Return the [X, Y] coordinate for the center point of the cell that contains the specified text.  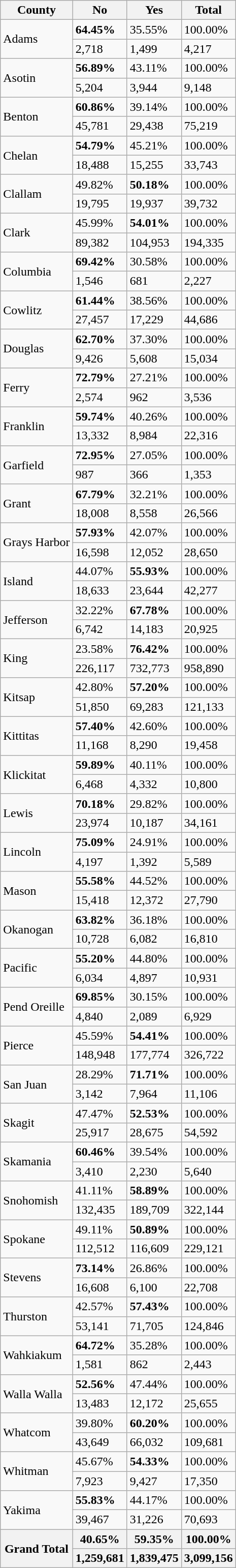
52.53% [154, 1113]
72.79% [99, 378]
51,850 [99, 707]
37.30% [154, 339]
39,732 [208, 203]
50.18% [154, 184]
6,929 [208, 1016]
13,483 [99, 1403]
28,650 [208, 552]
Island [37, 581]
4,840 [99, 1016]
987 [99, 474]
57.20% [154, 687]
36.18% [154, 920]
Wahkiakum [37, 1355]
26.86% [154, 1268]
8,290 [154, 745]
13,332 [99, 436]
44.80% [154, 958]
6,034 [99, 978]
53,141 [99, 1326]
189,709 [154, 1210]
42.60% [154, 726]
12,172 [154, 1403]
Thurston [37, 1316]
45.59% [99, 1036]
25,655 [208, 1403]
44,686 [208, 320]
6,082 [154, 939]
Kitsap [37, 697]
75,219 [208, 126]
Klickitat [37, 774]
33,743 [208, 165]
20,925 [208, 629]
Franklin [37, 426]
49.82% [99, 184]
4,197 [99, 862]
Skagit [37, 1123]
Snohomish [37, 1200]
19,937 [154, 203]
54.79% [99, 145]
3,099,156 [208, 1558]
Jefferson [37, 620]
71,705 [154, 1326]
27.21% [154, 378]
59.89% [99, 765]
1,392 [154, 862]
42.57% [99, 1307]
44.07% [99, 571]
Whitman [37, 1471]
2,230 [154, 1171]
Okanogan [37, 929]
45.67% [99, 1461]
64.72% [99, 1345]
Lincoln [37, 852]
67.78% [154, 610]
Grant [37, 503]
25,917 [99, 1132]
19,795 [99, 203]
177,774 [154, 1055]
18,633 [99, 591]
70,693 [208, 1520]
39,467 [99, 1520]
28.29% [99, 1074]
1,581 [99, 1365]
47.47% [99, 1113]
15,418 [99, 900]
62.70% [99, 339]
58.89% [154, 1191]
1,839,475 [154, 1558]
23.58% [99, 649]
1,259,681 [99, 1558]
18,488 [99, 165]
1,353 [208, 474]
121,133 [208, 707]
18,008 [99, 513]
60.86% [99, 107]
2,718 [99, 49]
2,227 [208, 281]
55.83% [99, 1500]
75.09% [99, 842]
44.52% [154, 881]
34,161 [208, 823]
6,742 [99, 629]
Grand Total [37, 1549]
109,681 [208, 1442]
2,574 [99, 397]
No [99, 10]
45.99% [99, 223]
49.11% [99, 1229]
39.54% [154, 1152]
70.18% [99, 803]
9,148 [208, 87]
59.74% [99, 416]
55.58% [99, 881]
Pend Oreille [37, 1007]
23,974 [99, 823]
3,944 [154, 87]
6,468 [99, 784]
27,790 [208, 900]
5,608 [154, 358]
71.71% [154, 1074]
39.14% [154, 107]
10,931 [208, 978]
69.42% [99, 262]
67.79% [99, 494]
962 [154, 397]
Pierce [37, 1045]
Garfield [37, 465]
9,427 [154, 1481]
57.40% [99, 726]
60.46% [99, 1152]
16,608 [99, 1287]
8,984 [154, 436]
9,426 [99, 358]
Adams [37, 39]
47.44% [154, 1384]
31,226 [154, 1520]
42,277 [208, 591]
4,217 [208, 49]
326,722 [208, 1055]
54,592 [208, 1132]
Yes [154, 10]
28,675 [154, 1132]
Whatcom [37, 1432]
Kittitas [37, 736]
Benton [37, 116]
1,499 [154, 49]
17,229 [154, 320]
72.95% [99, 455]
43,649 [99, 1442]
17,350 [208, 1481]
45,781 [99, 126]
73.14% [99, 1268]
Yakima [37, 1510]
7,923 [99, 1481]
8,558 [154, 513]
Spokane [37, 1239]
27.05% [154, 455]
Asotin [37, 78]
2,443 [208, 1365]
6,100 [154, 1287]
3,142 [99, 1094]
60.20% [154, 1423]
Skamania [37, 1161]
14,183 [154, 629]
22,316 [208, 436]
40.26% [154, 416]
958,890 [208, 668]
32.22% [99, 610]
54.33% [154, 1461]
15,034 [208, 358]
Walla Walla [37, 1394]
38.56% [154, 300]
116,609 [154, 1249]
63.82% [99, 920]
29,438 [154, 126]
39.80% [99, 1423]
Stevens [37, 1278]
11,106 [208, 1094]
1,546 [99, 281]
42.07% [154, 532]
112,512 [99, 1249]
16,810 [208, 939]
3,536 [208, 397]
10,187 [154, 823]
61.44% [99, 300]
54.41% [154, 1036]
King [37, 658]
3,410 [99, 1171]
5,640 [208, 1171]
59.35% [154, 1539]
57.93% [99, 532]
Cowlitz [37, 310]
San Juan [37, 1084]
89,382 [99, 243]
124,846 [208, 1326]
10,800 [208, 784]
County [37, 10]
15,255 [154, 165]
229,121 [208, 1249]
40.11% [154, 765]
Clallam [37, 194]
Ferry [37, 387]
66,032 [154, 1442]
Clark [37, 232]
Grays Harbor [37, 542]
22,708 [208, 1287]
194,335 [208, 243]
Chelan [37, 155]
Mason [37, 891]
226,117 [99, 668]
30.58% [154, 262]
26,566 [208, 513]
11,168 [99, 745]
Lewis [37, 813]
55.20% [99, 958]
322,144 [208, 1210]
Columbia [37, 272]
366 [154, 474]
52.56% [99, 1384]
23,644 [154, 591]
43.11% [154, 68]
132,435 [99, 1210]
42.80% [99, 687]
76.42% [154, 649]
50.89% [154, 1229]
862 [154, 1365]
Douglas [37, 349]
24.91% [154, 842]
12,372 [154, 900]
12,052 [154, 552]
10,728 [99, 939]
35.55% [154, 29]
29.82% [154, 803]
30.15% [154, 997]
4,332 [154, 784]
41.11% [99, 1191]
Total [208, 10]
5,204 [99, 87]
681 [154, 281]
69.85% [99, 997]
32.21% [154, 494]
69,283 [154, 707]
56.89% [99, 68]
35.28% [154, 1345]
57.43% [154, 1307]
27,457 [99, 320]
732,773 [154, 668]
16,598 [99, 552]
54.01% [154, 223]
2,089 [154, 1016]
148,948 [99, 1055]
40.65% [99, 1539]
64.45% [99, 29]
Pacific [37, 968]
55.93% [154, 571]
4,897 [154, 978]
7,964 [154, 1094]
5,589 [208, 862]
19,458 [208, 745]
104,953 [154, 243]
45.21% [154, 145]
44.17% [154, 1500]
